Return (x, y) of the center of cell containing provided text 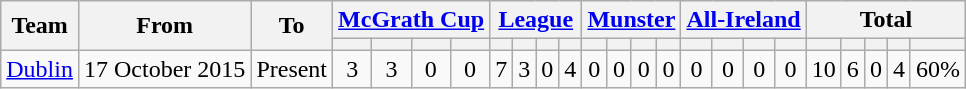
Dublin (40, 69)
60% (938, 69)
Team (40, 26)
From (164, 26)
Munster (632, 20)
7 (502, 69)
Total (886, 20)
League (536, 20)
6 (852, 69)
10 (824, 69)
All-Ireland (744, 20)
Present (292, 69)
McGrath Cup (412, 20)
17 October 2015 (164, 69)
To (292, 26)
